Capture the cell that displays the provided text and extract its (X, Y) central coordinate. 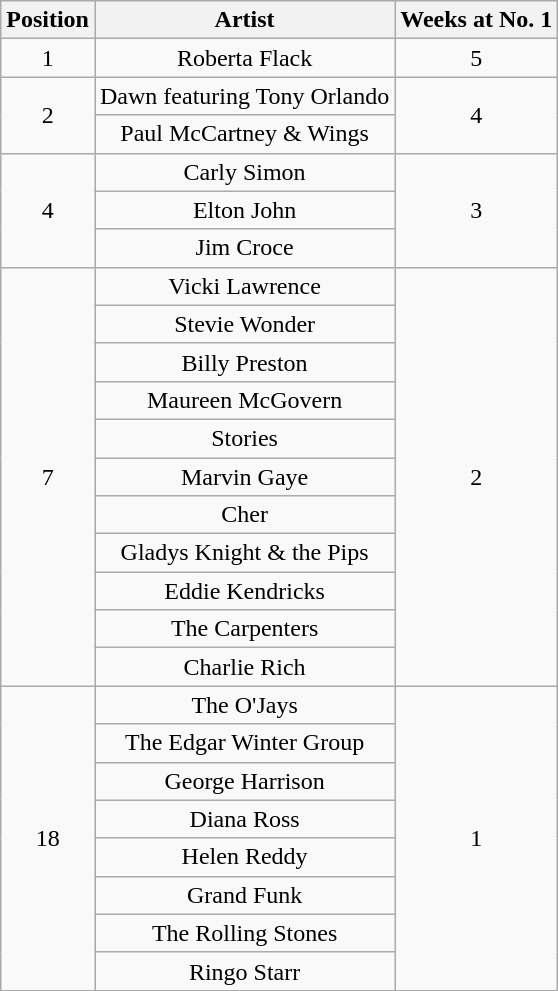
Stories (244, 438)
Position (48, 20)
Marvin Gaye (244, 477)
Maureen McGovern (244, 400)
The Carpenters (244, 629)
The Edgar Winter Group (244, 743)
Helen Reddy (244, 857)
Artist (244, 20)
18 (48, 838)
The O'Jays (244, 705)
7 (48, 476)
Billy Preston (244, 362)
Paul McCartney & Wings (244, 134)
Charlie Rich (244, 667)
Stevie Wonder (244, 324)
Weeks at No. 1 (476, 20)
3 (476, 210)
Vicki Lawrence (244, 286)
Ringo Starr (244, 971)
Elton John (244, 210)
Diana Ross (244, 819)
Eddie Kendricks (244, 591)
5 (476, 58)
Gladys Knight & the Pips (244, 553)
Dawn featuring Tony Orlando (244, 96)
Grand Funk (244, 895)
Carly Simon (244, 172)
Cher (244, 515)
Roberta Flack (244, 58)
The Rolling Stones (244, 933)
George Harrison (244, 781)
Jim Croce (244, 248)
